Locate the cell with the specified text and output its [x, y] center coordinate. 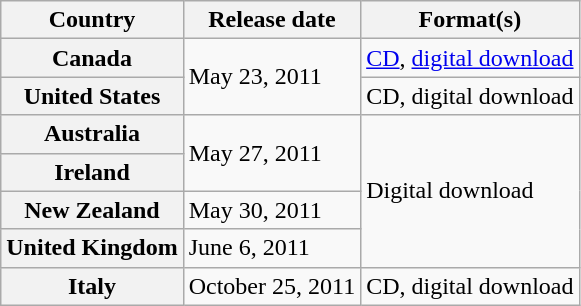
October 25, 2011 [272, 286]
Canada [92, 58]
May 23, 2011 [272, 77]
Ireland [92, 172]
May 27, 2011 [272, 153]
May 30, 2011 [272, 210]
United States [92, 96]
Australia [92, 134]
Italy [92, 286]
Format(s) [470, 20]
United Kingdom [92, 248]
New Zealand [92, 210]
Country [92, 20]
Digital download [470, 191]
June 6, 2011 [272, 248]
Release date [272, 20]
